Scan for the cell matching the given text and deliver its [X, Y] coordinate at center. 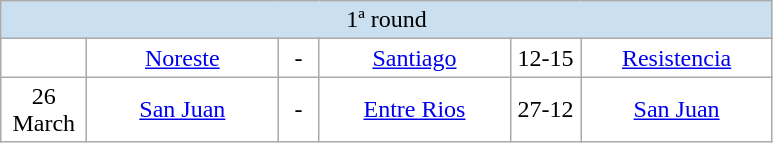
12-15 [546, 58]
Entre Rios [414, 110]
Santiago [414, 58]
26 March [44, 110]
Noreste [182, 58]
1ª round [386, 20]
27-12 [546, 110]
Resistencia [676, 58]
